Extract the [x, y] coordinate from the center of the cell holding the provided text.  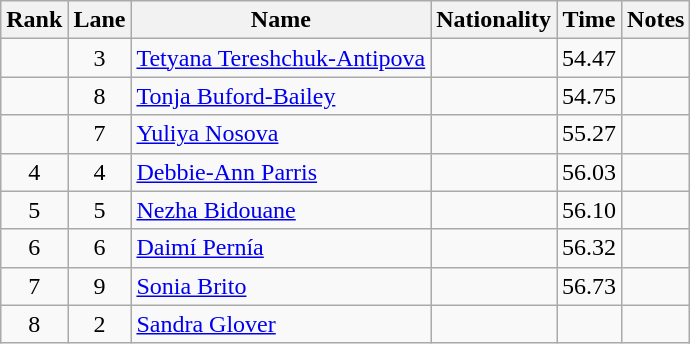
Daimí Pernía [281, 248]
56.73 [588, 286]
Name [281, 20]
Yuliya Nosova [281, 134]
54.75 [588, 96]
2 [100, 324]
Nationality [494, 20]
Sandra Glover [281, 324]
Time [588, 20]
Notes [656, 20]
Sonia Brito [281, 286]
3 [100, 58]
9 [100, 286]
Nezha Bidouane [281, 210]
Tetyana Tereshchuk-Antipova [281, 58]
Tonja Buford-Bailey [281, 96]
56.10 [588, 210]
54.47 [588, 58]
56.32 [588, 248]
56.03 [588, 172]
Rank [34, 20]
Lane [100, 20]
Debbie-Ann Parris [281, 172]
55.27 [588, 134]
